Return the [X, Y] coordinate for the center point of the cell that contains the specified text.  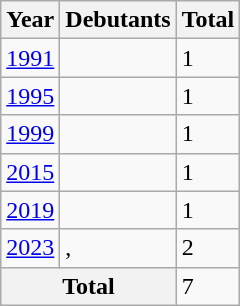
2 [208, 248]
Year [30, 20]
, [118, 248]
7 [208, 286]
1995 [30, 96]
1999 [30, 134]
1991 [30, 58]
2019 [30, 210]
2015 [30, 172]
Debutants [118, 20]
2023 [30, 248]
